Capture the cell that displays the provided text and extract its (X, Y) central coordinate. 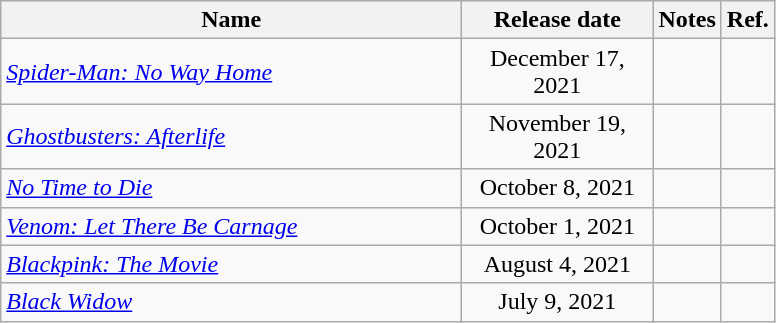
November 19, 2021 (558, 136)
Release date (558, 20)
Name (232, 20)
Ghostbusters: Afterlife (232, 136)
Venom: Let There Be Carnage (232, 226)
Spider-Man: No Way Home (232, 72)
December 17, 2021 (558, 72)
Notes (687, 20)
August 4, 2021 (558, 264)
October 8, 2021 (558, 188)
Blackpink: The Movie (232, 264)
July 9, 2021 (558, 302)
Ref. (748, 20)
October 1, 2021 (558, 226)
Black Widow (232, 302)
No Time to Die (232, 188)
